Determine the (x, y) coordinate at the center of the cell enclosing the given text.  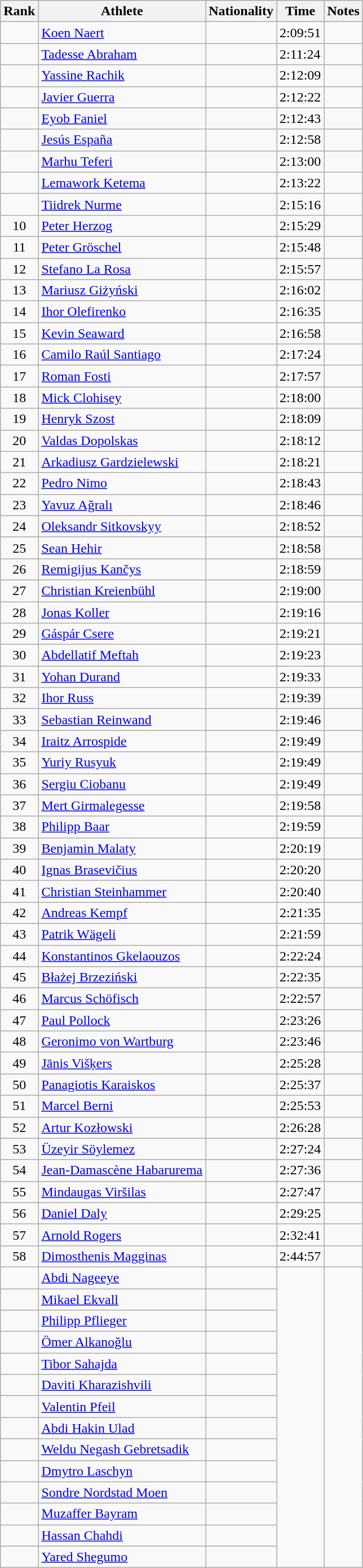
Stefano La Rosa (122, 269)
Lemawork Ketema (122, 183)
2:12:22 (300, 97)
25 (19, 548)
2:15:29 (300, 226)
Paul Pollock (122, 1020)
34 (19, 741)
Hassan Chahdi (122, 1535)
Abdi Hakin Ulad (122, 1428)
Peter Herzog (122, 226)
Abdi Nageeye (122, 1278)
Weldu Negash Gebretsadik (122, 1450)
35 (19, 763)
Marcus Schöfisch (122, 999)
2:20:19 (300, 848)
56 (19, 1213)
2:18:21 (300, 462)
2:26:28 (300, 1127)
Time (300, 11)
Sean Hehir (122, 548)
2:13:22 (300, 183)
Koen Naert (122, 33)
Geronimo von Wartburg (122, 1042)
44 (19, 956)
Benjamin Malaty (122, 848)
36 (19, 784)
Christian Kreienbühl (122, 591)
2:22:57 (300, 999)
55 (19, 1192)
33 (19, 720)
Christian Steinhammer (122, 891)
Pedro Nimo (122, 483)
14 (19, 312)
Mert Girmalegesse (122, 805)
2:20:20 (300, 870)
Tibor Sahajda (122, 1364)
40 (19, 870)
2:19:46 (300, 720)
2:22:24 (300, 956)
Konstantinos Gkelaouzos (122, 956)
2:25:53 (300, 1106)
Remigijus Kančys (122, 569)
17 (19, 376)
12 (19, 269)
Yohan Durand (122, 677)
32 (19, 698)
2:25:37 (300, 1085)
54 (19, 1170)
Yuriy Rusyuk (122, 763)
Patrik Wägeli (122, 934)
Oleksandr Sitkovskyy (122, 526)
2:19:21 (300, 634)
2:16:58 (300, 333)
2:29:25 (300, 1213)
26 (19, 569)
2:18:12 (300, 441)
2:19:39 (300, 698)
2:11:24 (300, 54)
Marhu Teferi (122, 161)
46 (19, 999)
Roman Fosti (122, 376)
Mindaugas Viršilas (122, 1192)
2:19:59 (300, 827)
2:23:46 (300, 1042)
2:18:00 (300, 398)
Notes (343, 11)
2:21:35 (300, 913)
2:19:58 (300, 805)
Valdas Dopolskas (122, 441)
2:19:33 (300, 677)
Arnold Rogers (122, 1235)
Andreas Kempf (122, 913)
2:27:24 (300, 1149)
42 (19, 913)
Mikael Ekvall (122, 1299)
2:18:09 (300, 419)
2:27:36 (300, 1170)
Camilo Raúl Santiago (122, 355)
Ihor Russ (122, 698)
Sondre Nordstad Moen (122, 1492)
Dimosthenis Magginas (122, 1256)
Eyob Faniel (122, 118)
2:15:57 (300, 269)
Sergiu Ciobanu (122, 784)
39 (19, 848)
2:09:51 (300, 33)
Muzaffer Bayram (122, 1514)
29 (19, 634)
Daviti Kharazishvili (122, 1385)
Sebastian Reinwand (122, 720)
21 (19, 462)
Abdellatif Meftah (122, 655)
Ignas Brasevičius (122, 870)
Henryk Szost (122, 419)
Athlete (122, 11)
Gáspár Csere (122, 634)
Artur Kozłowski (122, 1127)
30 (19, 655)
2:27:47 (300, 1192)
Ihor Olefirenko (122, 312)
Yavuz Ağralı (122, 505)
2:18:59 (300, 569)
Tiidrek Nurme (122, 204)
Jesús España (122, 140)
2:12:09 (300, 76)
51 (19, 1106)
52 (19, 1127)
28 (19, 612)
Philipp Pflieger (122, 1321)
2:44:57 (300, 1256)
Dmytro Laschyn (122, 1471)
2:18:58 (300, 548)
15 (19, 333)
53 (19, 1149)
Yared Shegumo (122, 1557)
2:18:43 (300, 483)
Yassine Rachik (122, 76)
38 (19, 827)
2:19:16 (300, 612)
31 (19, 677)
2:25:28 (300, 1063)
2:19:00 (300, 591)
2:17:24 (300, 355)
2:18:46 (300, 505)
2:16:35 (300, 312)
Kevin Seaward (122, 333)
43 (19, 934)
Üzeyir Söylemez (122, 1149)
16 (19, 355)
Panagiotis Karaiskos (122, 1085)
19 (19, 419)
Peter Gröschel (122, 247)
41 (19, 891)
Valentin Pfeil (122, 1407)
57 (19, 1235)
22 (19, 483)
23 (19, 505)
Daniel Daly (122, 1213)
45 (19, 977)
2:17:57 (300, 376)
Tadesse Abraham (122, 54)
2:19:23 (300, 655)
2:32:41 (300, 1235)
2:12:43 (300, 118)
Nationality (241, 11)
Iraitz Arrospide (122, 741)
Błażej Brzeziński (122, 977)
48 (19, 1042)
Marcel Berni (122, 1106)
27 (19, 591)
Jānis Višķers (122, 1063)
2:23:26 (300, 1020)
49 (19, 1063)
50 (19, 1085)
2:21:59 (300, 934)
Jean-Damascène Habarurema (122, 1170)
2:16:02 (300, 290)
Mariusz Giżyński (122, 290)
Philipp Baar (122, 827)
2:15:16 (300, 204)
2:13:00 (300, 161)
47 (19, 1020)
2:20:40 (300, 891)
10 (19, 226)
2:15:48 (300, 247)
Rank (19, 11)
18 (19, 398)
58 (19, 1256)
37 (19, 805)
Ömer Alkanoğlu (122, 1342)
Javier Guerra (122, 97)
13 (19, 290)
Jonas Koller (122, 612)
2:12:58 (300, 140)
11 (19, 247)
2:18:52 (300, 526)
20 (19, 441)
2:22:35 (300, 977)
24 (19, 526)
Mick Clohisey (122, 398)
Arkadiusz Gardzielewski (122, 462)
